For the text-containing cell, return its midpoint in [x, y] coordinate format. 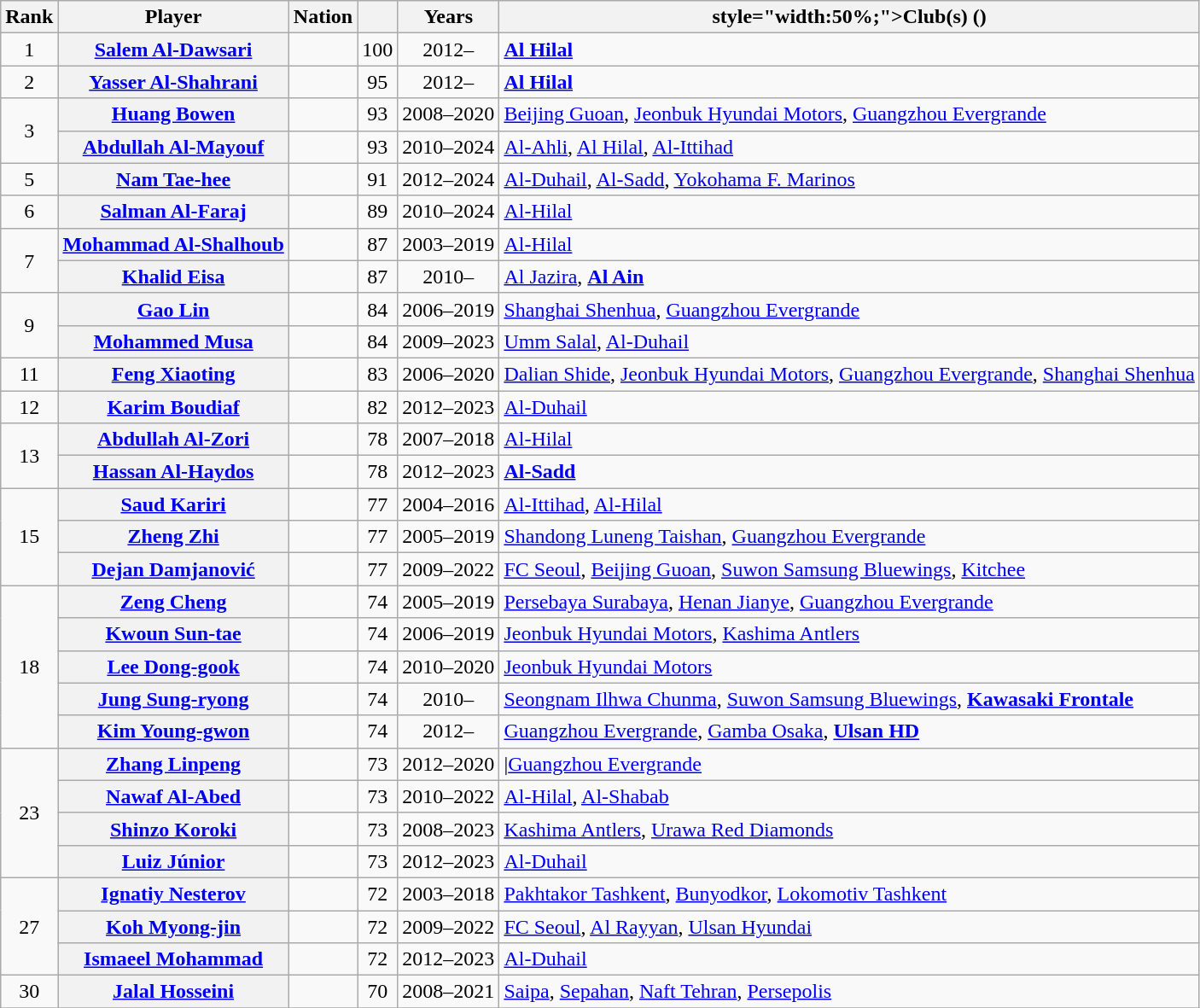
Kwoun Sun-tae [173, 634]
FC Seoul, Beijing Guoan, Suwon Samsung Bluewings, Kitchee [849, 569]
Saipa, Sepahan, Naft Tehran, Persepolis [849, 992]
Zeng Cheng [173, 602]
2012–2020 [449, 764]
Salem Al-Dawsari [173, 50]
1 [29, 50]
9 [29, 325]
Ismaeel Mohammad [173, 959]
82 [377, 407]
style="width:50%;">Club(s) () [849, 17]
Abdullah Al-Mayouf [173, 147]
Luiz Júnior [173, 861]
100 [377, 50]
Shinzo Koroki [173, 829]
2007–2018 [449, 440]
Abdullah Al-Zori [173, 440]
12 [29, 407]
Persebaya Surabaya, Henan Jianye, Guangzhou Evergrande [849, 602]
2010–2022 [449, 796]
95 [377, 82]
Zheng Zhi [173, 537]
2012–2024 [449, 179]
13 [29, 456]
Umm Salal, Al-Duhail [849, 341]
7 [29, 260]
Player [173, 17]
Zhang Linpeng [173, 764]
Al Jazira, Al Ain [849, 277]
2004–2016 [449, 504]
Jeonbuk Hyundai Motors [849, 667]
Kim Young-gwon [173, 731]
2003–2018 [449, 894]
2 [29, 82]
Al-Ittihad, Al-Hilal [849, 504]
Ignatiy Nesterov [173, 894]
Mohammed Musa [173, 341]
FC Seoul, Al Rayyan, Ulsan Hyundai [849, 926]
83 [377, 374]
15 [29, 537]
70 [377, 992]
Al-Hilal, Al-Shabab [849, 796]
Kashima Antlers, Urawa Red Diamonds [849, 829]
2006–2020 [449, 374]
Mohammad Al-Shalhoub [173, 244]
3 [29, 131]
91 [377, 179]
27 [29, 926]
Saud Kariri [173, 504]
Nawaf Al-Abed [173, 796]
Dejan Damjanović [173, 569]
Karim Boudiaf [173, 407]
2009–2023 [449, 341]
Years [449, 17]
Dalian Shide, Jeonbuk Hyundai Motors, Guangzhou Evergrande, Shanghai Shenhua [849, 374]
Guangzhou Evergrande, Gamba Osaka, Ulsan HD [849, 731]
6 [29, 212]
2008–2020 [449, 114]
Jung Sung-ryong [173, 699]
Koh Myong-jin [173, 926]
Rank [29, 17]
89 [377, 212]
Pakhtakor Tashkent, Bunyodkor, Lokomotiv Tashkent [849, 894]
23 [29, 813]
Khalid Eisa [173, 277]
Yasser Al-Shahrani [173, 82]
30 [29, 992]
Salman Al-Faraj [173, 212]
Huang Bowen [173, 114]
11 [29, 374]
Lee Dong-gook [173, 667]
Nation [323, 17]
5 [29, 179]
Jeonbuk Hyundai Motors, Kashima Antlers [849, 634]
Hassan Al-Haydos [173, 472]
|Guangzhou Evergrande [849, 764]
2010–2020 [449, 667]
Nam Tae-hee [173, 179]
18 [29, 667]
Feng Xiaoting [173, 374]
2008–2021 [449, 992]
2003–2019 [449, 244]
Seongnam Ilhwa Chunma, Suwon Samsung Bluewings, Kawasaki Frontale [849, 699]
Jalal Hosseini [173, 992]
Al-Sadd [849, 472]
Shandong Luneng Taishan, Guangzhou Evergrande [849, 537]
Gao Lin [173, 309]
Al-Ahli, Al Hilal, Al-Ittihad [849, 147]
Al-Duhail, Al-Sadd, Yokohama F. Marinos [849, 179]
Beijing Guoan, Jeonbuk Hyundai Motors, Guangzhou Evergrande [849, 114]
Shanghai Shenhua, Guangzhou Evergrande [849, 309]
2008–2023 [449, 829]
